Locate the cell with the specified text and output its (X, Y) center coordinate. 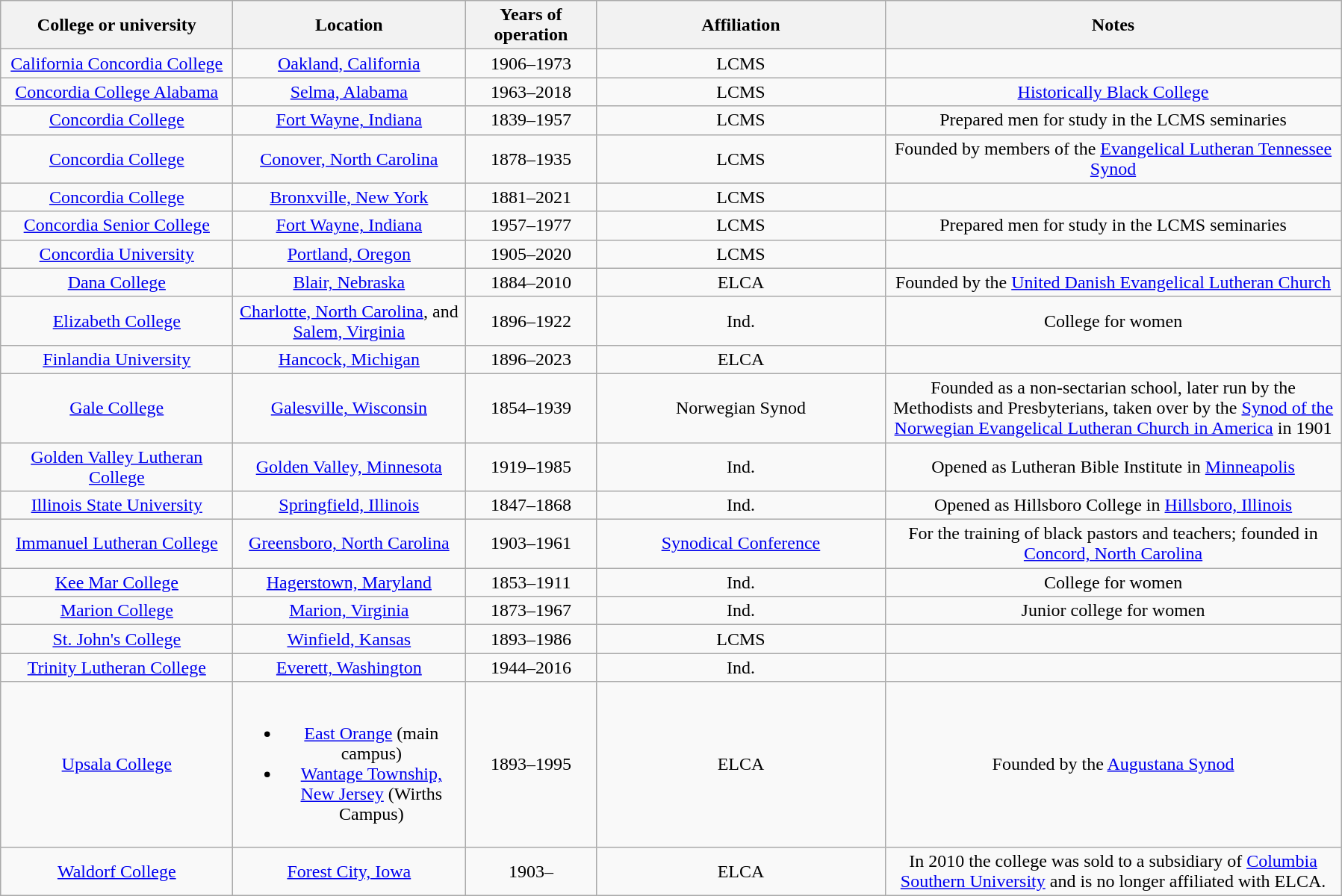
Affiliation (741, 25)
Greensboro, North Carolina (350, 544)
1903– (531, 871)
Concordia College Alabama (117, 92)
Blair, Nebraska (350, 282)
1919–1985 (531, 466)
Years of operation (531, 25)
East Orange (main campus)Wantage Township, New Jersey (Wirths Campus) (350, 765)
Trinity Lutheran College (117, 668)
Opened as Hillsboro College in Hillsboro, Illinois (1113, 505)
1893–1986 (531, 639)
1847–1868 (531, 505)
Kee Mar College (117, 582)
Portland, Oregon (350, 254)
Immanuel Lutheran College (117, 544)
1853–1911 (531, 582)
Location (350, 25)
1881–2021 (531, 197)
Illinois State University (117, 505)
1893–1995 (531, 765)
Hagerstown, Maryland (350, 582)
Golden Valley Lutheran College (117, 466)
Synodical Conference (741, 544)
For the training of black pastors and teachers; founded in Concord, North Carolina (1113, 544)
Waldorf College (117, 871)
Opened as Lutheran Bible Institute in Minneapolis (1113, 466)
1839–1957 (531, 120)
Elizabeth College (117, 321)
1906–1973 (531, 63)
Conover, North Carolina (350, 158)
1903–1961 (531, 544)
Finlandia University (117, 359)
Upsala College (117, 765)
Hancock, Michigan (350, 359)
1884–2010 (531, 282)
Bronxville, New York (350, 197)
Oakland, California (350, 63)
Founded by the United Danish Evangelical Lutheran Church (1113, 282)
Gale College (117, 408)
Concordia University (117, 254)
Dana College (117, 282)
Founded by the Augustana Synod (1113, 765)
Galesville, Wisconsin (350, 408)
Springfield, Illinois (350, 505)
1873–1967 (531, 611)
1905–2020 (531, 254)
Golden Valley, Minnesota (350, 466)
St. John's College (117, 639)
Founded by members of the Evangelical Lutheran Tennessee Synod (1113, 158)
1944–2016 (531, 668)
Selma, Alabama (350, 92)
Marion College (117, 611)
1963–2018 (531, 92)
1896–1922 (531, 321)
Junior college for women (1113, 611)
California Concordia College (117, 63)
1896–2023 (531, 359)
1878–1935 (531, 158)
1854–1939 (531, 408)
1957–1977 (531, 225)
Marion, Virginia (350, 611)
Norwegian Synod (741, 408)
Winfield, Kansas (350, 639)
College or university (117, 25)
Historically Black College (1113, 92)
Notes (1113, 25)
Charlotte, North Carolina, and Salem, Virginia (350, 321)
In 2010 the college was sold to a subsidiary of Columbia Southern University and is no longer affiliated with ELCA. (1113, 871)
Concordia Senior College (117, 225)
Forest City, Iowa (350, 871)
Everett, Washington (350, 668)
